Extract the [x, y] coordinate from the center of the cell holding the provided text.  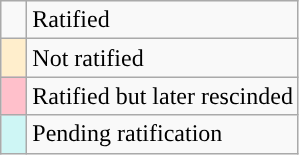
Pending ratification [163, 134]
Ratified [163, 20]
Ratified but later rescinded [163, 96]
Not ratified [163, 58]
